Detect which cell encompasses the target text, then output its (x, y) center coordinate. 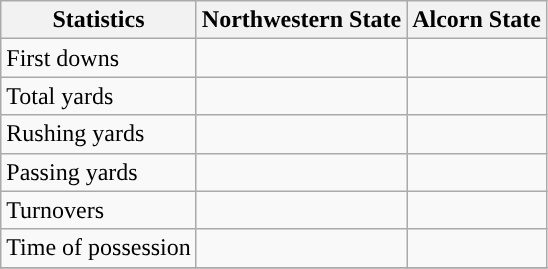
Northwestern State (301, 20)
Total yards (99, 96)
Passing yards (99, 172)
First downs (99, 58)
Alcorn State (477, 20)
Statistics (99, 20)
Turnovers (99, 210)
Rushing yards (99, 134)
Time of possession (99, 248)
